For the text-containing cell, return its midpoint in (X, Y) coordinate format. 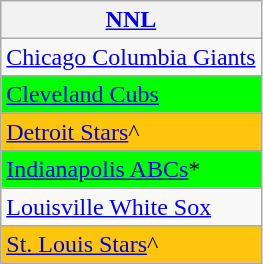
Louisville White Sox (131, 206)
Detroit Stars^ (131, 132)
Chicago Columbia Giants (131, 56)
Indianapolis ABCs* (131, 170)
Cleveland Cubs (131, 94)
St. Louis Stars^ (131, 244)
NNL (131, 20)
